Extract the (X, Y) coordinate from the center of the cell holding the provided text.  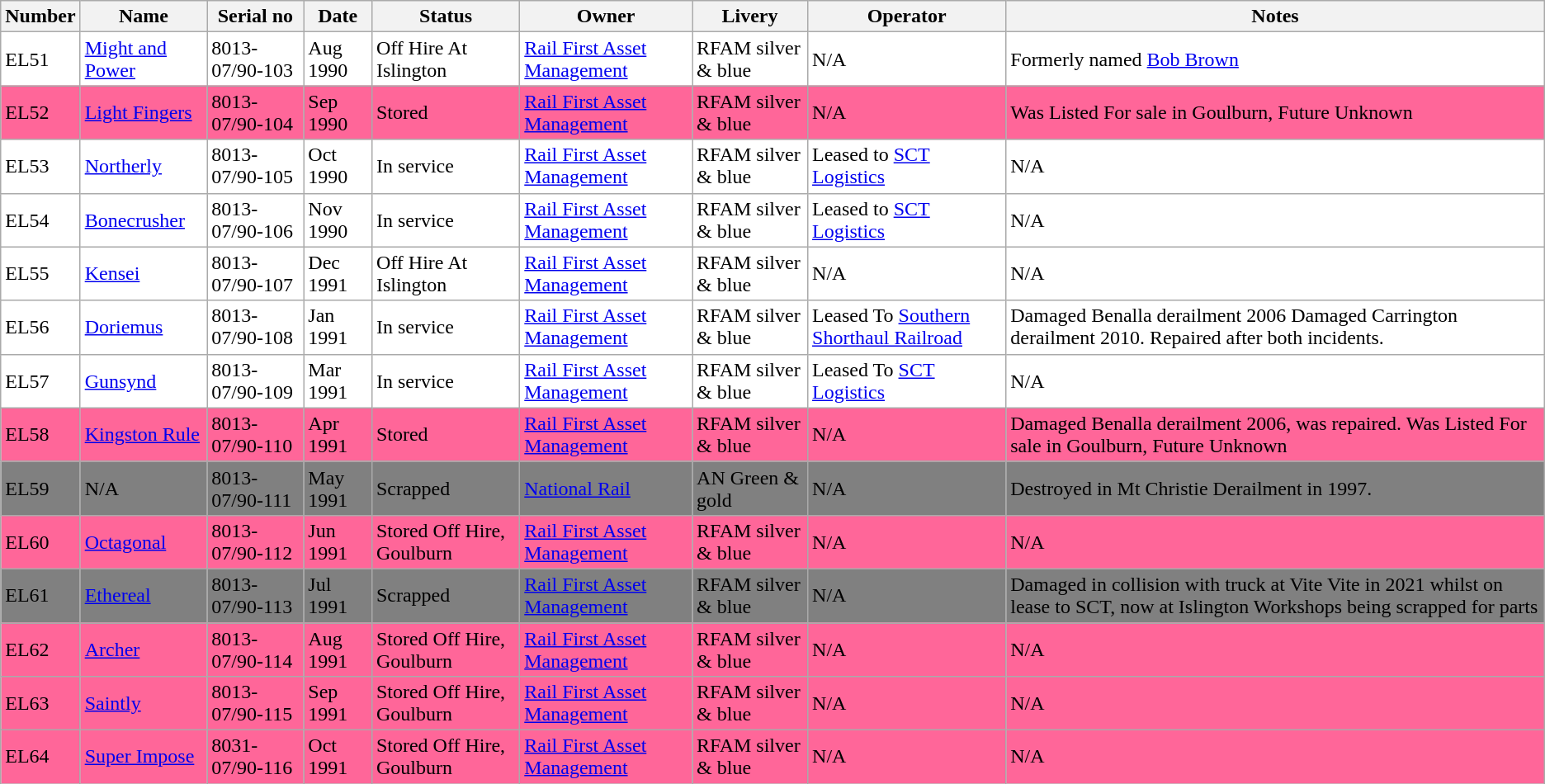
8013-07/90-104 (256, 112)
Jul 1991 (338, 596)
8013-07/90-109 (256, 381)
Ethereal (144, 596)
8013-07/90-106 (256, 220)
Super Impose (144, 758)
8013-07/90-107 (256, 274)
Leased To SCT Logistics (907, 381)
Nov 1990 (338, 220)
Serial no (256, 17)
8013-07/90-103 (256, 59)
Operator (907, 17)
Jun 1991 (338, 541)
AN Green & gold (750, 489)
8013-07/90-111 (256, 489)
8013-07/90-113 (256, 596)
EL53 (40, 167)
Livery (750, 17)
Oct 1991 (338, 758)
Jan 1991 (338, 327)
Damaged in collision with truck at Vite Vite in 2021 whilst on lease to SCT, now at Islington Workshops being scrapped for parts (1275, 596)
Damaged Benalla derailment 2006 Damaged Carrington derailment 2010. Repaired after both incidents. (1275, 327)
8013-07/90-108 (256, 327)
8013-07/90-112 (256, 541)
Dec 1991 (338, 274)
EL63 (40, 703)
EL61 (40, 596)
Kingston Rule (144, 434)
EL59 (40, 489)
Kensei (144, 274)
Date (338, 17)
Archer (144, 649)
Doriemus (144, 327)
Bonecrusher (144, 220)
Aug 1990 (338, 59)
Gunsynd (144, 381)
8013-07/90-114 (256, 649)
EL51 (40, 59)
EL60 (40, 541)
Northerly (144, 167)
Damaged Benalla derailment 2006, was repaired. Was Listed For sale in Goulburn, Future Unknown (1275, 434)
8013-07/90-105 (256, 167)
Name (144, 17)
Was Listed For sale in Goulburn, Future Unknown (1275, 112)
EL52 (40, 112)
EL55 (40, 274)
Leased To Southern Shorthaul Railroad (907, 327)
Mar 1991 (338, 381)
Oct 1990 (338, 167)
Formerly named Bob Brown (1275, 59)
EL58 (40, 434)
8031-07/90-116 (256, 758)
EL54 (40, 220)
EL57 (40, 381)
Might and Power (144, 59)
EL64 (40, 758)
Octagonal (144, 541)
Status (446, 17)
National Rail (606, 489)
Owner (606, 17)
Notes (1275, 17)
May 1991 (338, 489)
Apr 1991 (338, 434)
8013-07/90-115 (256, 703)
Saintly (144, 703)
Sep 1991 (338, 703)
Destroyed in Mt Christie Derailment in 1997. (1275, 489)
Sep 1990 (338, 112)
Aug 1991 (338, 649)
EL56 (40, 327)
Number (40, 17)
8013-07/90-110 (256, 434)
Light Fingers (144, 112)
EL62 (40, 649)
